From the cell containing the given text, extract its center point as (X, Y) coordinate. 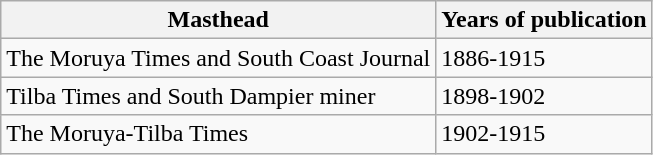
Tilba Times and South Dampier miner (218, 96)
The Moruya-Tilba Times (218, 134)
The Moruya Times and South Coast Journal (218, 58)
1902-1915 (544, 134)
1886-1915 (544, 58)
Years of publication (544, 20)
1898-1902 (544, 96)
Masthead (218, 20)
